Capture the cell that displays the provided text and extract its (x, y) central coordinate. 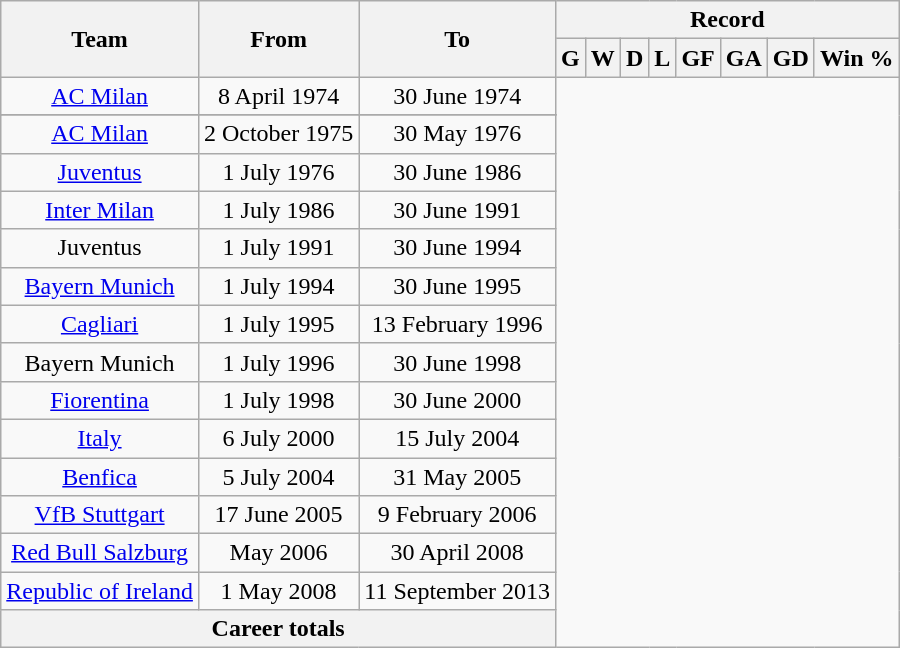
15 July 2004 (458, 438)
VfB Stuttgart (100, 515)
30 June 1994 (458, 248)
13 February 1996 (458, 324)
30 June 2000 (458, 400)
GA (744, 58)
Inter Milan (100, 210)
1 July 1998 (278, 400)
1 July 1995 (278, 324)
May 2006 (278, 553)
30 June 1995 (458, 286)
Benfica (100, 477)
D (634, 58)
9 February 2006 (458, 515)
W (602, 58)
1 July 1991 (278, 248)
30 June 1986 (458, 172)
From (278, 39)
30 May 1976 (458, 134)
Team (100, 39)
Record (728, 20)
31 May 2005 (458, 477)
Fiorentina (100, 400)
30 June 1998 (458, 362)
8 April 1974 (278, 96)
GD (790, 58)
1 July 1996 (278, 362)
G (571, 58)
L (662, 58)
Republic of Ireland (100, 591)
6 July 2000 (278, 438)
11 September 2013 (458, 591)
17 June 2005 (278, 515)
Cagliari (100, 324)
Win % (856, 58)
1 July 1994 (278, 286)
Career totals (278, 629)
GF (698, 58)
2 October 1975 (278, 134)
Italy (100, 438)
1 July 1986 (278, 210)
Red Bull Salzburg (100, 553)
30 June 1974 (458, 96)
1 July 1976 (278, 172)
1 May 2008 (278, 591)
30 June 1991 (458, 210)
30 April 2008 (458, 553)
5 July 2004 (278, 477)
To (458, 39)
